Detect which cell encompasses the target text, then output its [X, Y] center coordinate. 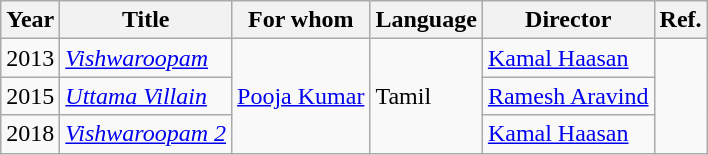
Uttama Villain [146, 96]
Tamil [426, 96]
Vishwaroopam 2 [146, 134]
Language [426, 20]
Year [30, 20]
Ramesh Aravind [568, 96]
2018 [30, 134]
Pooja Kumar [301, 96]
For whom [301, 20]
Vishwaroopam [146, 58]
2015 [30, 96]
Director [568, 20]
Title [146, 20]
2013 [30, 58]
Ref. [680, 20]
